Provide the [x, y] coordinate of the cell's center where the given text is located.  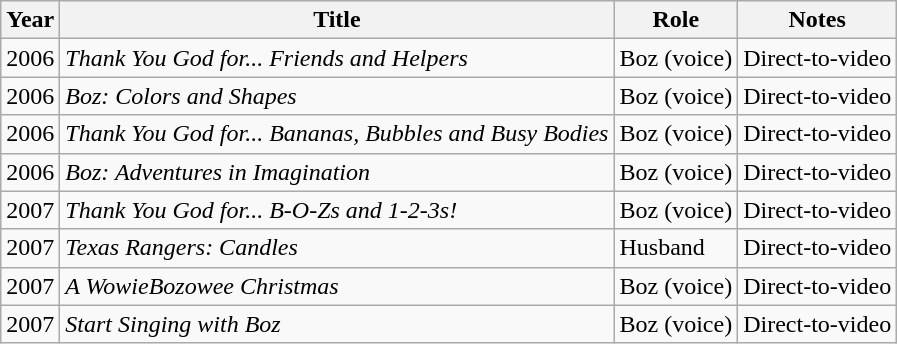
Title [337, 20]
Thank You God for... B-O-Zs and 1-2-3s! [337, 210]
Thank You God for... Bananas, Bubbles and Busy Bodies [337, 134]
Role [676, 20]
Start Singing with Boz [337, 324]
Texas Rangers: Candles [337, 248]
Notes [818, 20]
Husband [676, 248]
A WowieBozowee Christmas [337, 286]
Boz: Adventures in Imagination [337, 172]
Boz: Colors and Shapes [337, 96]
Thank You God for... Friends and Helpers [337, 58]
Year [30, 20]
